Find where the given text appears and provide that cell's center as [x, y] coordinate. 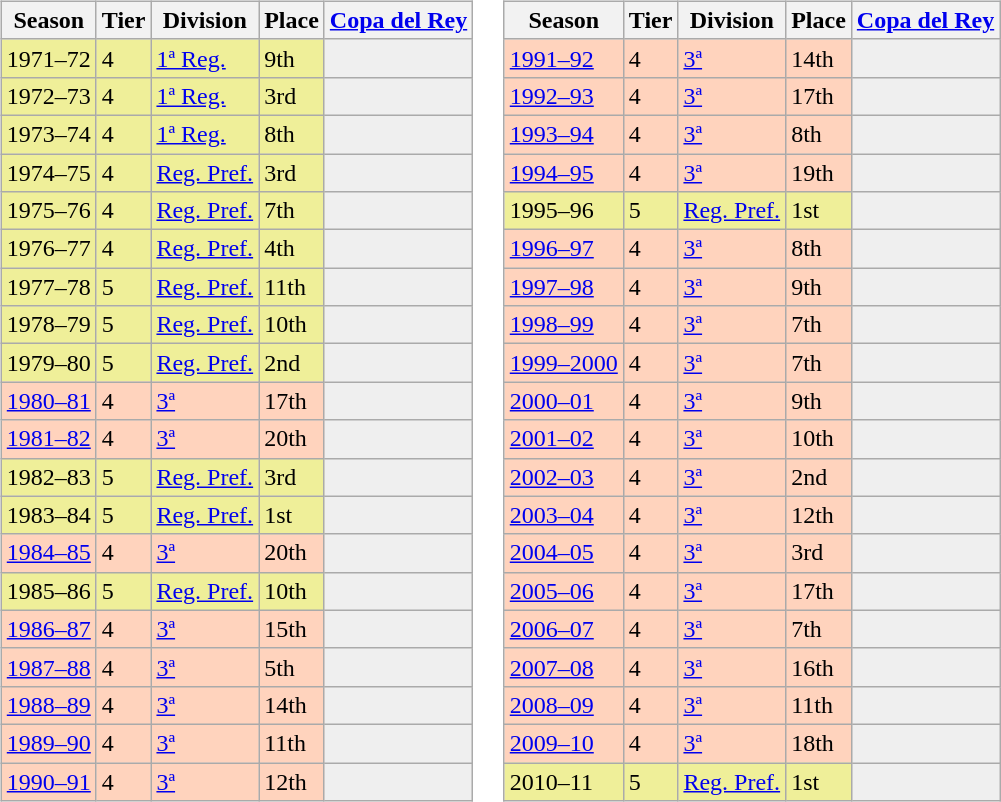
1979–80 [48, 363]
1972–73 [48, 96]
1973–74 [48, 134]
5th [292, 667]
15th [292, 629]
2010–11 [564, 781]
1971–72 [48, 58]
1985–86 [48, 591]
1998–99 [564, 325]
2006–07 [564, 629]
1990–91 [48, 781]
2007–08 [564, 667]
1991–92 [564, 58]
1996–97 [564, 249]
4th [292, 249]
2004–05 [564, 553]
1981–82 [48, 439]
18th [819, 743]
1977–78 [48, 287]
1978–79 [48, 325]
19th [819, 173]
16th [819, 667]
1989–90 [48, 743]
1975–76 [48, 211]
2000–01 [564, 401]
1974–75 [48, 173]
2002–03 [564, 477]
1980–81 [48, 401]
1987–88 [48, 667]
1984–85 [48, 553]
1986–87 [48, 629]
1995–96 [564, 211]
1976–77 [48, 249]
2008–09 [564, 705]
1982–83 [48, 477]
1983–84 [48, 515]
1999–2000 [564, 363]
2003–04 [564, 515]
2001–02 [564, 439]
1992–93 [564, 96]
2005–06 [564, 591]
1988–89 [48, 705]
1993–94 [564, 134]
1997–98 [564, 287]
2009–10 [564, 743]
1994–95 [564, 173]
